Capture the cell that displays the provided text and extract its (X, Y) central coordinate. 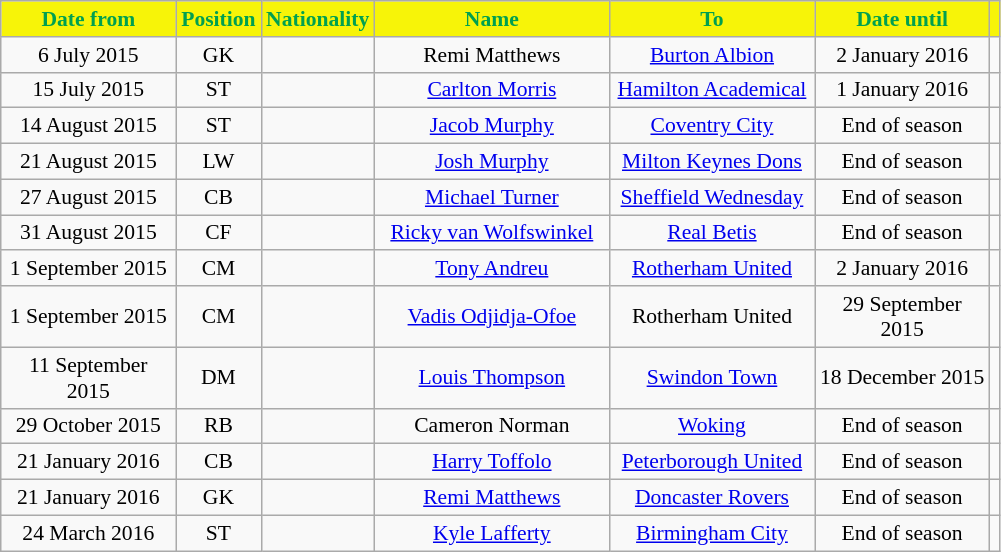
29 September 2015 (902, 316)
Doncaster Rovers (712, 498)
Real Betis (712, 233)
Position (218, 19)
Coventry City (712, 126)
Sheffield Wednesday (712, 197)
14 August 2015 (88, 126)
11 September 2015 (88, 378)
Woking (712, 426)
RB (218, 426)
6 July 2015 (88, 55)
Carlton Morris (492, 90)
24 March 2016 (88, 533)
Vadis Odjidja-Ofoe (492, 316)
Ricky van Wolfswinkel (492, 233)
Burton Albion (712, 55)
Milton Keynes Dons (712, 162)
15 July 2015 (88, 90)
Louis Thompson (492, 378)
Date from (88, 19)
31 August 2015 (88, 233)
Name (492, 19)
Tony Andreu (492, 269)
To (712, 19)
Cameron Norman (492, 426)
27 August 2015 (88, 197)
LW (218, 162)
18 December 2015 (902, 378)
Peterborough United (712, 462)
Kyle Lafferty (492, 533)
21 August 2015 (88, 162)
Date until (902, 19)
CF (218, 233)
29 October 2015 (88, 426)
Josh Murphy (492, 162)
Swindon Town (712, 378)
1 January 2016 (902, 90)
Harry Toffolo (492, 462)
Jacob Murphy (492, 126)
Michael Turner (492, 197)
Nationality (318, 19)
Birmingham City (712, 533)
DM (218, 378)
Hamilton Academical (712, 90)
